Provide the [X, Y] coordinate of the cell's center where the given text is located.  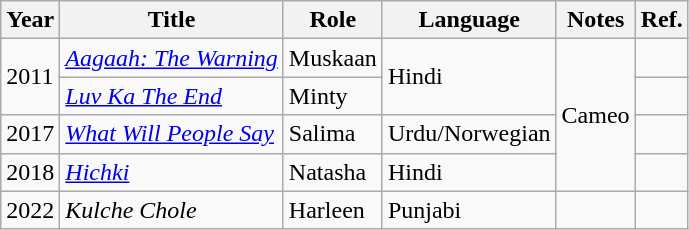
Kulche Chole [172, 210]
Ref. [662, 20]
Notes [596, 20]
Harleen [332, 210]
2011 [30, 77]
Title [172, 20]
Language [469, 20]
What Will People Say [172, 134]
Salima [332, 134]
2017 [30, 134]
Urdu/Norwegian [469, 134]
Cameo [596, 115]
Luv Ka The End [172, 96]
Hichki [172, 172]
2018 [30, 172]
Year [30, 20]
2022 [30, 210]
Aagaah: The Warning [172, 58]
Muskaan [332, 58]
Punjabi [469, 210]
Natasha [332, 172]
Minty [332, 96]
Role [332, 20]
